Extract the [X, Y] coordinate from the center of the cell holding the provided text.  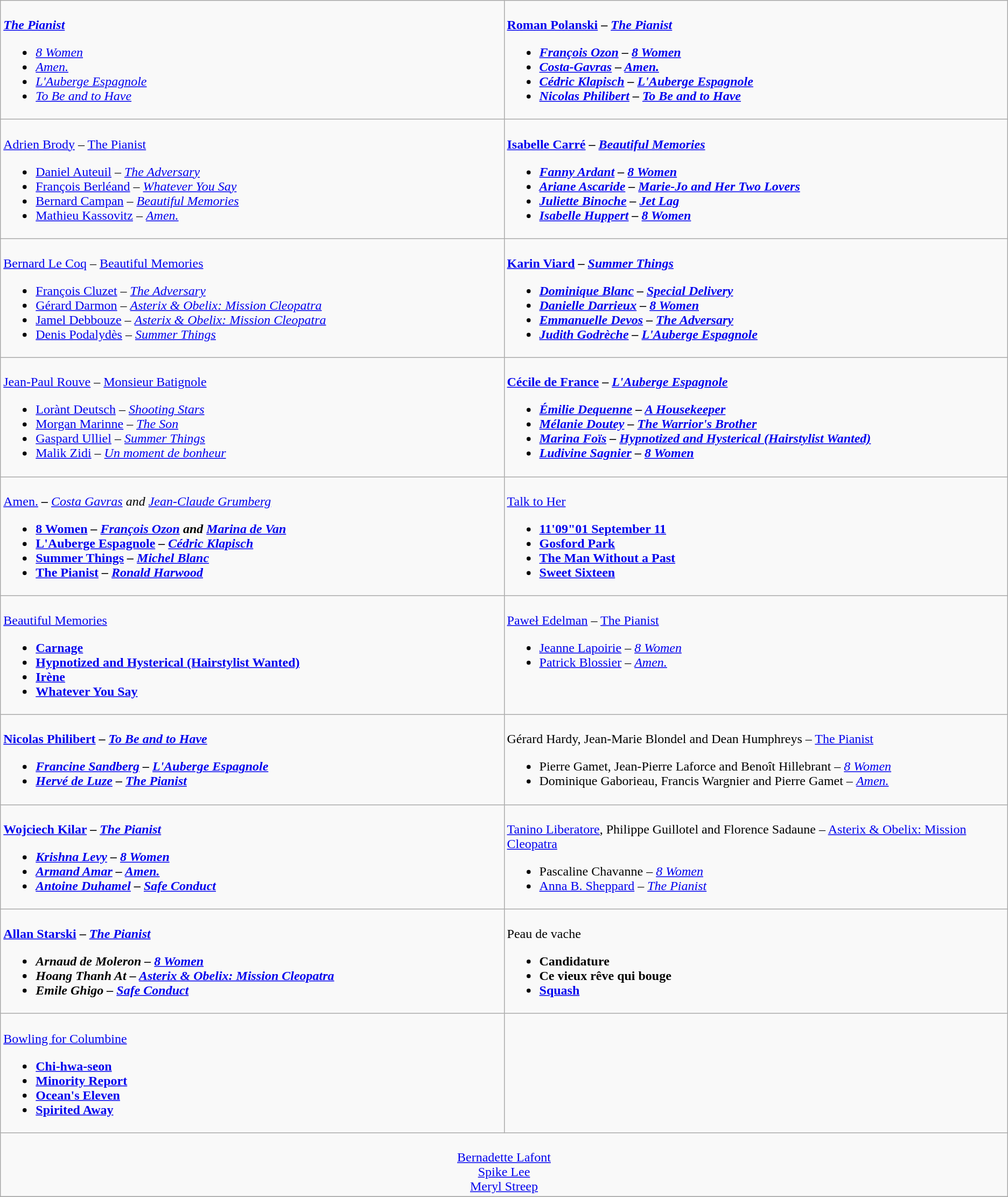
Talk to Her11'09"01 September 11Gosford ParkThe Man Without a PastSweet Sixteen [756, 536]
Paweł Edelman – The PianistJeanne Lapoirie – 8 WomenPatrick Blossier – Amen. [756, 655]
Beautiful MemoriesCarnageHypnotized and Hysterical (Hairstylist Wanted)IrèneWhatever You Say [252, 655]
Wojciech Kilar – The PianistKrishna Levy – 8 WomenArmand Amar – Amen.Antoine Duhamel – Safe Conduct [252, 857]
Peau de vacheCandidatureCe vieux rêve qui bougeSquash [756, 961]
Bowling for ColumbineChi-hwa-seonMinority ReportOcean's ElevenSpirited Away [252, 1073]
Nicolas Philibert – To Be and to HaveFrancine Sandberg – L'Auberge EspagnoleHervé de Luze – The Pianist [252, 759]
Roman Polanski – The PianistFrançois Ozon – 8 WomenCosta-Gavras – Amen.Cédric Klapisch – L'Auberge EspagnoleNicolas Philibert – To Be and to Have [756, 60]
Allan Starski – The PianistArnaud de Moleron – 8 WomenHoang Thanh At – Asterix & Obelix: Mission CleopatraEmile Ghigo – Safe Conduct [252, 961]
The Pianist8 WomenAmen.L'Auberge EspagnoleTo Be and to Have [252, 60]
Bernadette Lafont Spike Lee Meryl Streep [504, 1164]
